Find where the given text appears and provide that cell's center as (X, Y) coordinate. 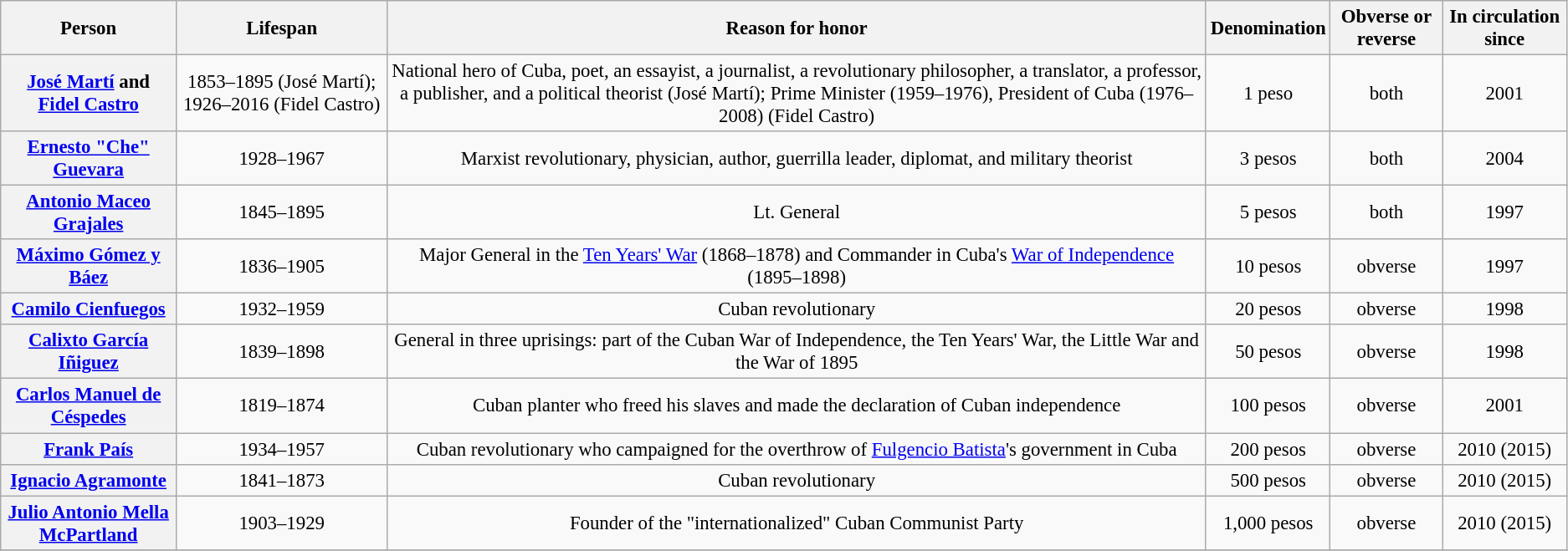
Reason for honor (797, 28)
1853–1895 (José Martí); 1926–2016 (Fidel Castro) (281, 94)
Lt. General (797, 212)
Camilo Cienfuegos (89, 309)
1,000 pesos (1268, 523)
1819–1874 (281, 406)
1934–1957 (281, 449)
Cuban planter who freed his slaves and made the declaration of Cuban independence (797, 406)
Founder of the "internationalized" Cuban Communist Party (797, 523)
5 pesos (1268, 212)
Carlos Manuel de Céspedes (89, 406)
3 pesos (1268, 159)
Lifespan (281, 28)
Ignacio Agramonte (89, 480)
José Martí and Fidel Castro (89, 94)
1 peso (1268, 94)
General in three uprisings: part of the Cuban War of Independence, the Ten Years' War, the Little War and the War of 1895 (797, 351)
1903–1929 (281, 523)
Calixto García Iñiguez (89, 351)
Máximo Gómez y Báez (89, 266)
200 pesos (1268, 449)
1841–1873 (281, 480)
1928–1967 (281, 159)
Obverse or reverse (1386, 28)
1836–1905 (281, 266)
50 pesos (1268, 351)
1839–1898 (281, 351)
Julio Antonio Mella McPartland (89, 523)
Cuban revolutionary who campaigned for the overthrow of Fulgencio Batista's government in Cuba (797, 449)
Ernesto "Che" Guevara (89, 159)
1845–1895 (281, 212)
Denomination (1268, 28)
100 pesos (1268, 406)
20 pesos (1268, 309)
500 pesos (1268, 480)
Person (89, 28)
2004 (1504, 159)
Antonio Maceo Grajales (89, 212)
1932–1959 (281, 309)
10 pesos (1268, 266)
Marxist revolutionary, physician, author, guerrilla leader, diplomat, and military theorist (797, 159)
In circulation since (1504, 28)
Frank País (89, 449)
Major General in the Ten Years' War (1868–1878) and Commander in Cuba's War of Independence (1895–1898) (797, 266)
